Detect which cell encompasses the target text, then output its [x, y] center coordinate. 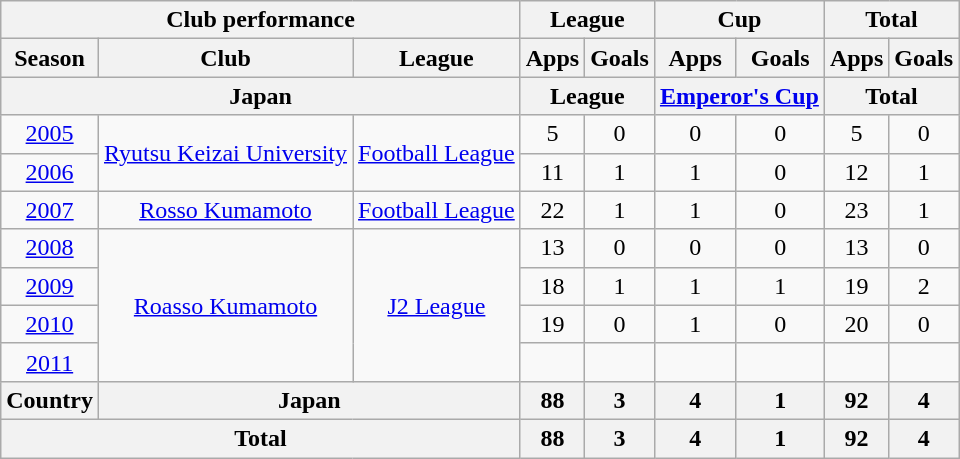
Ryutsu Keizai University [225, 153]
2011 [50, 362]
2007 [50, 210]
2009 [50, 286]
2010 [50, 324]
Cup [739, 20]
2006 [50, 172]
2 [924, 286]
23 [856, 210]
Season [50, 58]
Club performance [260, 20]
2005 [50, 134]
11 [552, 172]
Rosso Kumamoto [225, 210]
Emperor's Cup [739, 96]
20 [856, 324]
Country [50, 400]
12 [856, 172]
22 [552, 210]
Roasso Kumamoto [225, 305]
J2 League [437, 305]
2008 [50, 248]
18 [552, 286]
Club [225, 58]
